From the cell containing the given text, extract its center point as (X, Y) coordinate. 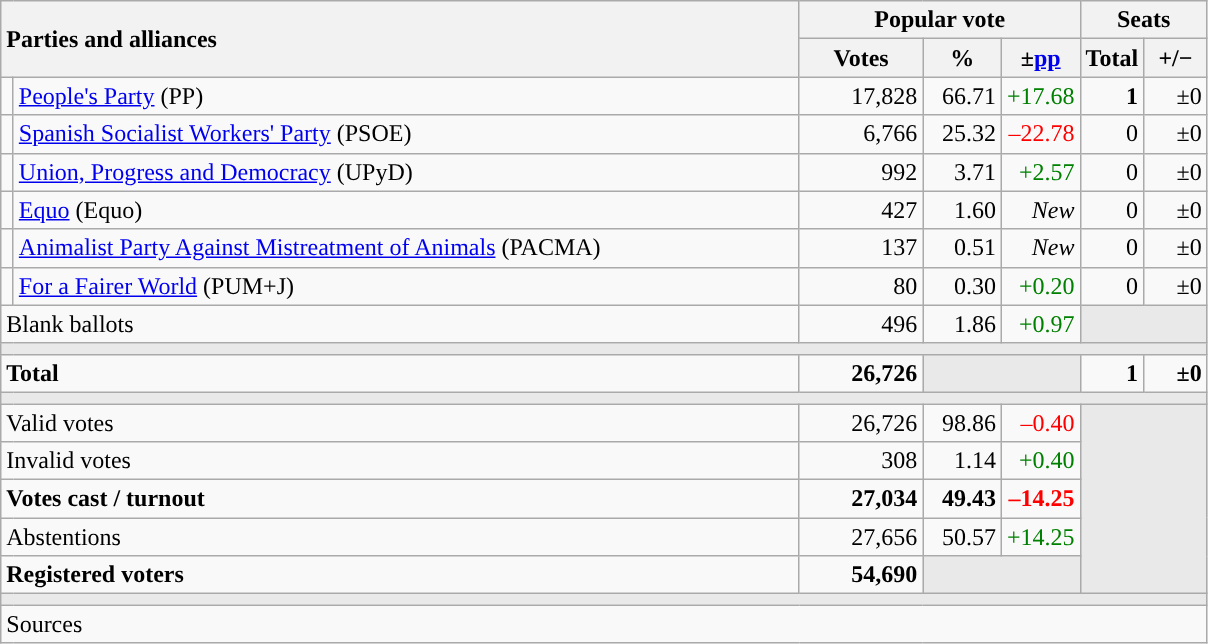
±pp (1040, 58)
–22.78 (1040, 134)
1.60 (962, 210)
+0.97 (1040, 324)
For a Fairer World (PUM+J) (406, 286)
+0.20 (1040, 286)
27,656 (861, 537)
308 (861, 461)
Spanish Socialist Workers' Party (PSOE) (406, 134)
0.30 (962, 286)
Votes (861, 58)
+0.40 (1040, 461)
6,766 (861, 134)
66.71 (962, 96)
Votes cast / turnout (400, 499)
3.71 (962, 172)
27,034 (861, 499)
–0.40 (1040, 423)
Seats (1144, 20)
Invalid votes (400, 461)
992 (861, 172)
Animalist Party Against Mistreatment of Animals (PACMA) (406, 248)
50.57 (962, 537)
Equo (Equo) (406, 210)
25.32 (962, 134)
Abstentions (400, 537)
98.86 (962, 423)
1.86 (962, 324)
17,828 (861, 96)
80 (861, 286)
+/− (1176, 58)
Popular vote (940, 20)
496 (861, 324)
1.14 (962, 461)
+2.57 (1040, 172)
+14.25 (1040, 537)
137 (861, 248)
49.43 (962, 499)
0.51 (962, 248)
People's Party (PP) (406, 96)
54,690 (861, 575)
Registered voters (400, 575)
% (962, 58)
Valid votes (400, 423)
+17.68 (1040, 96)
–14.25 (1040, 499)
Sources (604, 624)
427 (861, 210)
Parties and alliances (400, 39)
Blank ballots (400, 324)
Union, Progress and Democracy (UPyD) (406, 172)
